Scan for the cell matching the given text and deliver its [x, y] coordinate at center. 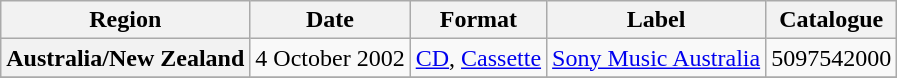
Catalogue [832, 20]
Australia/New Zealand [126, 58]
Region [126, 20]
CD, Cassette [478, 58]
Format [478, 20]
Label [656, 20]
Date [330, 20]
4 October 2002 [330, 58]
Sony Music Australia [656, 58]
5097542000 [832, 58]
